Pinpoint the cell where the given text exists, returning its [x, y] midpoint coordinate. 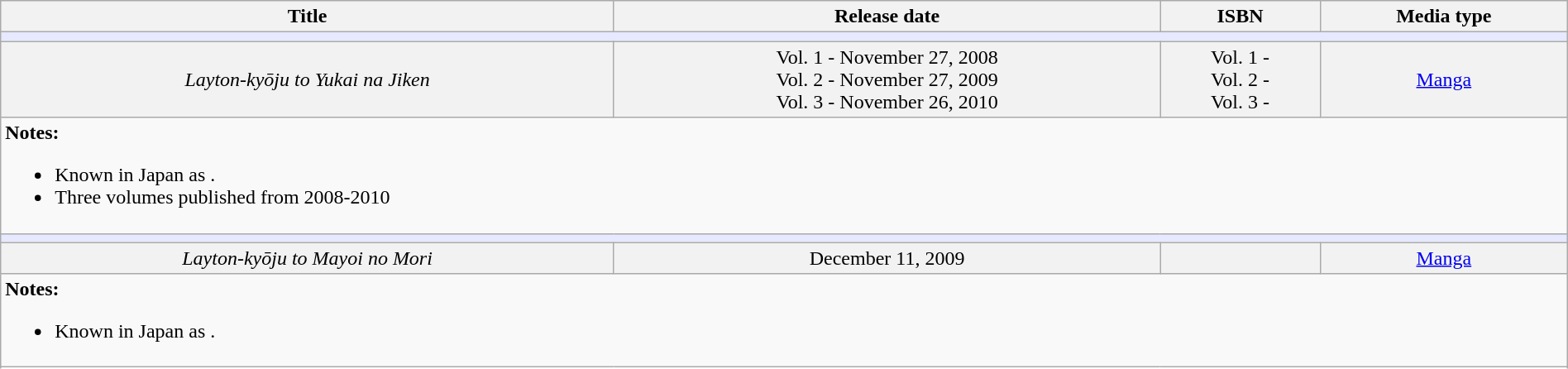
Layton-kyōju to Yukai na Jiken [308, 79]
Notes:Known in Japan as . [784, 320]
Release date [887, 17]
Media type [1444, 17]
Notes:Known in Japan as .Three volumes published from 2008-2010 [784, 175]
Vol. 1 - Vol. 2 - Vol. 3 - [1241, 79]
Layton-kyōju to Mayoi no Mori [308, 258]
ISBN [1241, 17]
Title [308, 17]
Vol. 1 - November 27, 2008 Vol. 2 - November 27, 2009 Vol. 3 - November 26, 2010 [887, 79]
December 11, 2009 [887, 258]
